Output the [x, y] coordinate of the center of the cell containing the given text.  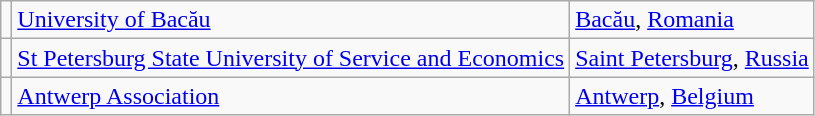
Antwerp, Belgium [692, 96]
University of Bacău [291, 20]
Antwerp Association [291, 96]
Saint Petersburg, Russia [692, 58]
Bacău, Romania [692, 20]
St Petersburg State University of Service and Economics [291, 58]
